Detect which cell encompasses the target text, then output its [x, y] center coordinate. 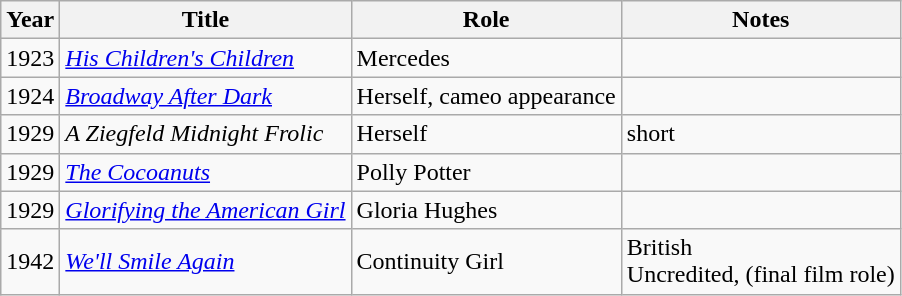
Herself, cameo appearance [486, 96]
BritishUncredited, (final film role) [760, 262]
short [760, 134]
Title [206, 20]
1923 [30, 58]
His Children's Children [206, 58]
Polly Potter [486, 172]
The Cocoanuts [206, 172]
1942 [30, 262]
Glorifying the American Girl [206, 210]
Continuity Girl [486, 262]
Broadway After Dark [206, 96]
Gloria Hughes [486, 210]
Mercedes [486, 58]
Herself [486, 134]
We'll Smile Again [206, 262]
1924 [30, 96]
Year [30, 20]
Role [486, 20]
Notes [760, 20]
A Ziegfeld Midnight Frolic [206, 134]
